Find where the given text appears and provide that cell's center as (x, y) coordinate. 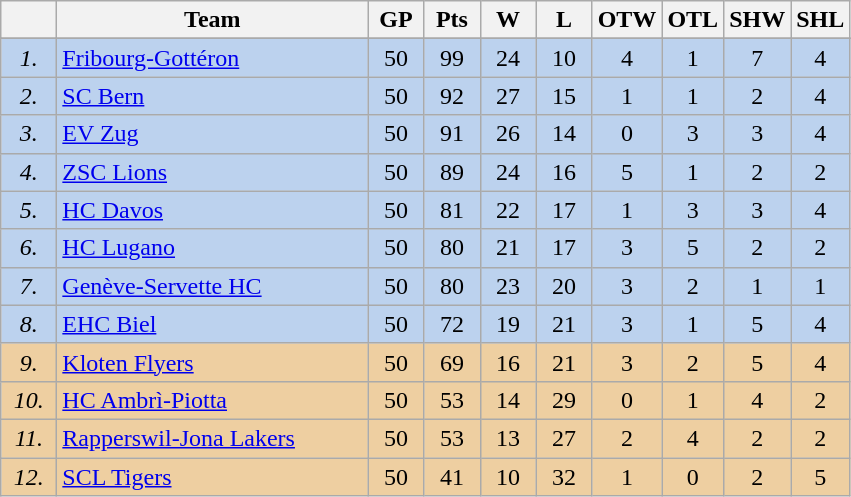
GP (396, 20)
OTL (693, 20)
11. (29, 438)
20 (564, 286)
Pts (452, 20)
2. (29, 96)
69 (452, 362)
9. (29, 362)
26 (508, 134)
3. (29, 134)
91 (452, 134)
72 (452, 324)
SHW (758, 20)
89 (452, 172)
19 (508, 324)
15 (564, 96)
41 (452, 477)
4. (29, 172)
W (508, 20)
Rapperswil-Jona Lakers (212, 438)
29 (564, 400)
7. (29, 286)
92 (452, 96)
23 (508, 286)
SCL Tigers (212, 477)
Genève-Servette HC (212, 286)
HC Lugano (212, 248)
12. (29, 477)
Fribourg-Gottéron (212, 58)
EV Zug (212, 134)
OTW (627, 20)
EHC Biel (212, 324)
HC Ambrì-Piotta (212, 400)
99 (452, 58)
10. (29, 400)
22 (508, 210)
8. (29, 324)
5. (29, 210)
32 (564, 477)
ZSC Lions (212, 172)
7 (758, 58)
1. (29, 58)
HC Davos (212, 210)
81 (452, 210)
SHL (820, 20)
SC Bern (212, 96)
Team (212, 20)
Kloten Flyers (212, 362)
13 (508, 438)
L (564, 20)
6. (29, 248)
